Extract the (X, Y) coordinate from the center of the cell holding the provided text.  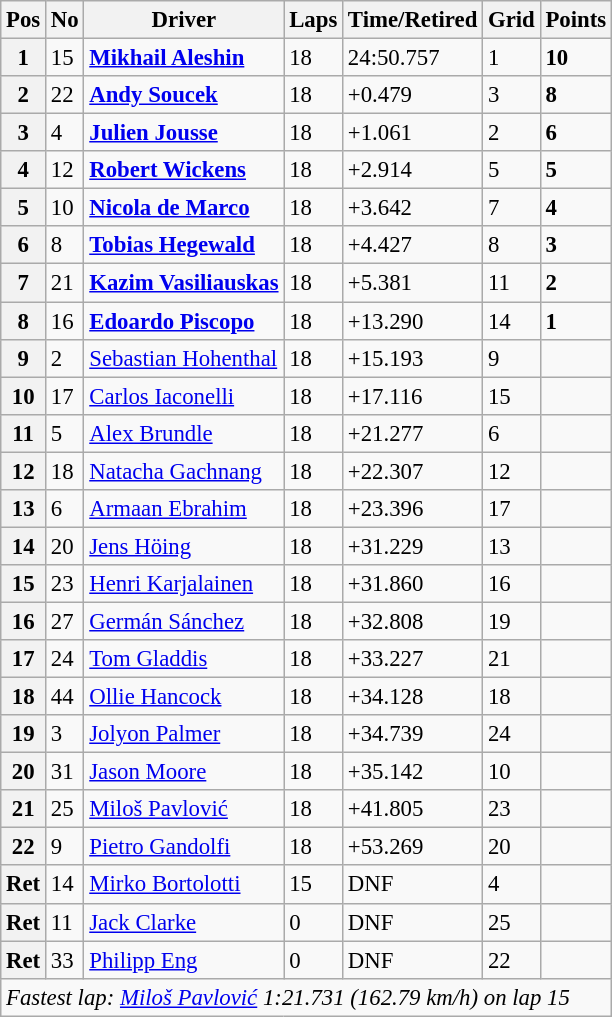
Fastest lap: Miloš Pavlović 1:21.731 (162.79 km/h) on lap 15 (306, 997)
Nicola de Marco (184, 208)
Natacha Gachnang (184, 471)
+32.808 (413, 621)
Edoardo Piscopo (184, 321)
Laps (314, 20)
+4.427 (413, 245)
Tobias Hegewald (184, 245)
Henri Karjalainen (184, 584)
Jack Clarke (184, 922)
Germán Sánchez (184, 621)
44 (65, 697)
Pietro Gandolfi (184, 847)
Grid (512, 20)
+31.860 (413, 584)
Sebastian Hohenthal (184, 358)
Ollie Hancock (184, 697)
Mikhail Aleshin (184, 58)
31 (65, 772)
+34.128 (413, 697)
Pos (24, 20)
Kazim Vasiliauskas (184, 283)
Alex Brundle (184, 433)
+22.307 (413, 471)
+5.381 (413, 283)
+53.269 (413, 847)
Jens Höing (184, 546)
+3.642 (413, 208)
Julien Jousse (184, 133)
+33.227 (413, 659)
Driver (184, 20)
Robert Wickens (184, 170)
Philipp Eng (184, 960)
Jason Moore (184, 772)
27 (65, 621)
+2.914 (413, 170)
Jolyon Palmer (184, 734)
Mirko Bortolotti (184, 885)
No (65, 20)
Andy Soucek (184, 95)
Points (576, 20)
+1.061 (413, 133)
+15.193 (413, 358)
+31.229 (413, 546)
Carlos Iaconelli (184, 396)
+23.396 (413, 509)
24:50.757 (413, 58)
Tom Gladdis (184, 659)
+41.805 (413, 809)
+34.739 (413, 734)
Armaan Ebrahim (184, 509)
Miloš Pavlović (184, 809)
33 (65, 960)
+13.290 (413, 321)
+21.277 (413, 433)
+35.142 (413, 772)
Time/Retired (413, 20)
+0.479 (413, 95)
+17.116 (413, 396)
